Locate the cell with the specified text and output its [X, Y] center coordinate. 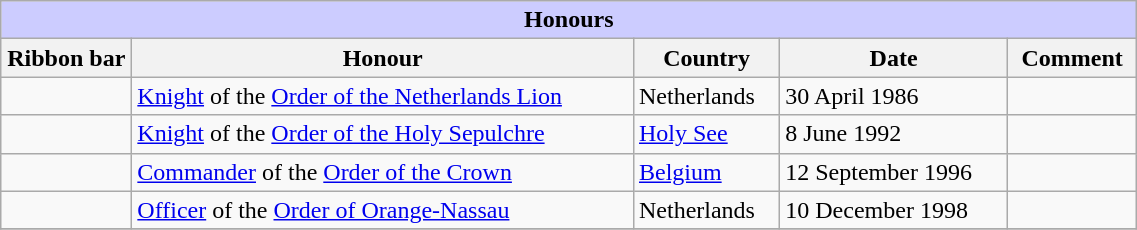
Holy See [706, 134]
Knight of the Order of the Netherlands Lion [383, 96]
12 September 1996 [894, 172]
Knight of the Order of the Holy Sepulchre [383, 134]
Ribbon bar [66, 58]
Commander of the Order of the Crown [383, 172]
Belgium [706, 172]
Officer of the Order of Orange-Nassau [383, 210]
Comment [1072, 58]
8 June 1992 [894, 134]
Honour [383, 58]
Country [706, 58]
Date [894, 58]
10 December 1998 [894, 210]
30 April 1986 [894, 96]
Honours [569, 20]
